Locate the cell with the specified text and output its (x, y) center coordinate. 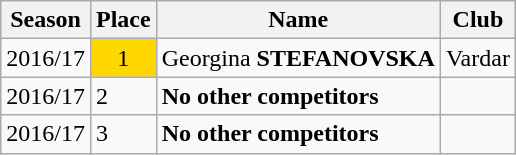
3 (123, 134)
1 (123, 58)
Club (478, 20)
Name (298, 20)
2 (123, 96)
Season (46, 20)
Georgina STEFANOVSKA (298, 58)
Place (123, 20)
Vardar (478, 58)
